Identify which cell holds the provided text, then report its [x, y] central coordinate. 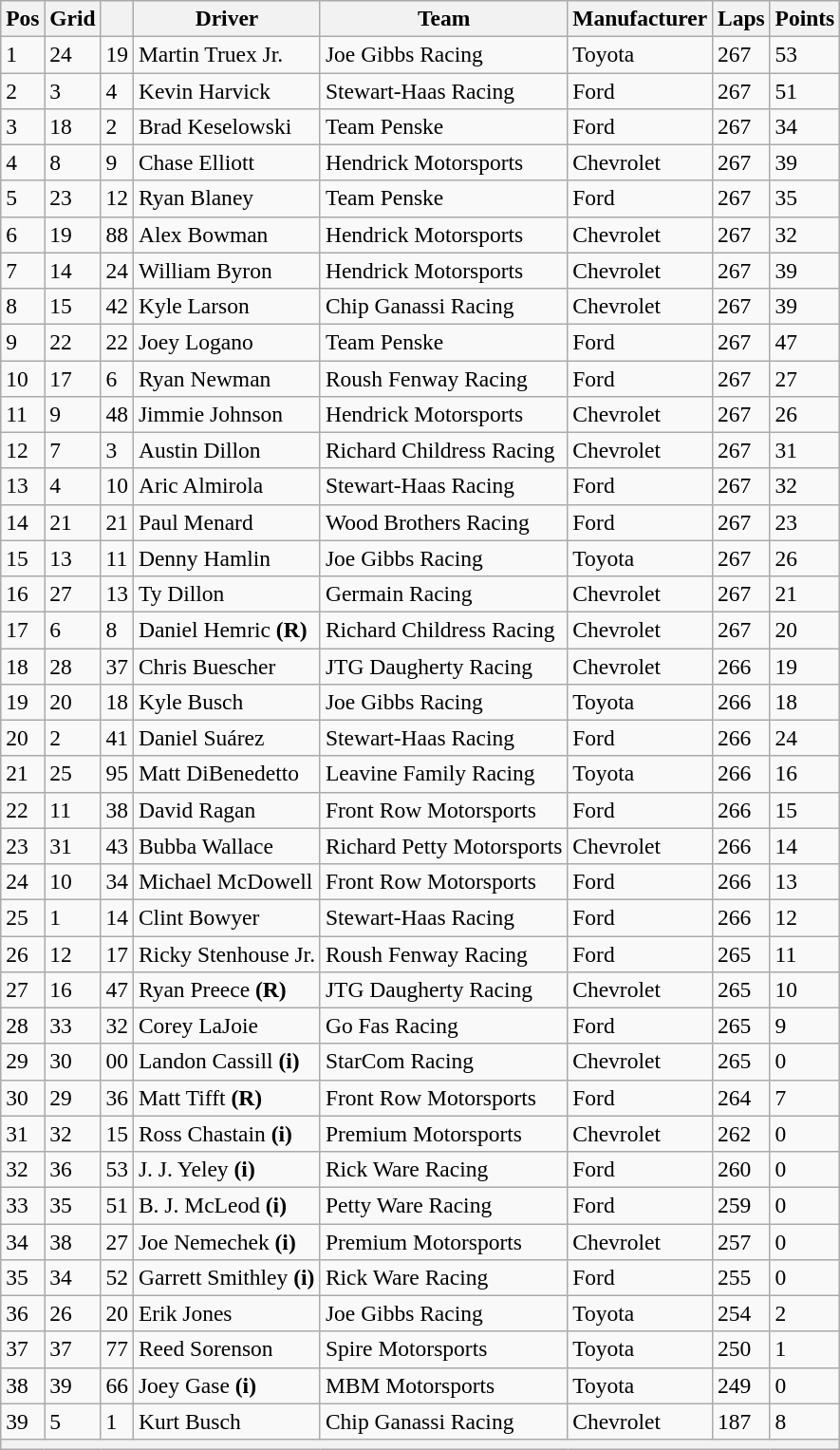
262 [742, 1134]
Matt Tifft (R) [226, 1098]
Aric Almirola [226, 486]
Daniel Suárez [226, 738]
Joey Gase (i) [226, 1385]
00 [117, 1062]
Petty Ware Racing [443, 1205]
257 [742, 1241]
95 [117, 774]
Ryan Blaney [226, 198]
Matt DiBenedetto [226, 774]
Paul Menard [226, 522]
Kyle Busch [226, 702]
Germain Racing [443, 593]
Spire Motorsports [443, 1349]
264 [742, 1098]
88 [117, 235]
255 [742, 1277]
Go Fas Racing [443, 1026]
250 [742, 1349]
Joe Nemechek (i) [226, 1241]
Pos [23, 18]
Alex Bowman [226, 235]
187 [742, 1422]
Grid [72, 18]
Points [805, 18]
Joey Logano [226, 342]
Garrett Smithley (i) [226, 1277]
260 [742, 1169]
Corey LaJoie [226, 1026]
Jimmie Johnson [226, 414]
Martin Truex Jr. [226, 54]
Brad Keselowski [226, 126]
B. J. McLeod (i) [226, 1205]
Michael McDowell [226, 881]
Ross Chastain (i) [226, 1134]
48 [117, 414]
David Ragan [226, 810]
Kyle Larson [226, 306]
52 [117, 1277]
66 [117, 1385]
Laps [742, 18]
Austin Dillon [226, 450]
41 [117, 738]
Ryan Newman [226, 378]
Team [443, 18]
MBM Motorsports [443, 1385]
Kevin Harvick [226, 90]
254 [742, 1313]
J. J. Yeley (i) [226, 1169]
Daniel Hemric (R) [226, 630]
Bubba Wallace [226, 846]
Reed Sorenson [226, 1349]
Ryan Preece (R) [226, 989]
William Byron [226, 271]
Driver [226, 18]
Manufacturer [640, 18]
Leavine Family Racing [443, 774]
Ricky Stenhouse Jr. [226, 953]
Ty Dillon [226, 593]
43 [117, 846]
Denny Hamlin [226, 558]
Clint Bowyer [226, 917]
Chase Elliott [226, 162]
Richard Petty Motorsports [443, 846]
77 [117, 1349]
Landon Cassill (i) [226, 1062]
259 [742, 1205]
42 [117, 306]
249 [742, 1385]
StarCom Racing [443, 1062]
Chris Buescher [226, 666]
Wood Brothers Racing [443, 522]
Erik Jones [226, 1313]
Kurt Busch [226, 1422]
